For the text-containing cell, return its midpoint in [X, Y] coordinate format. 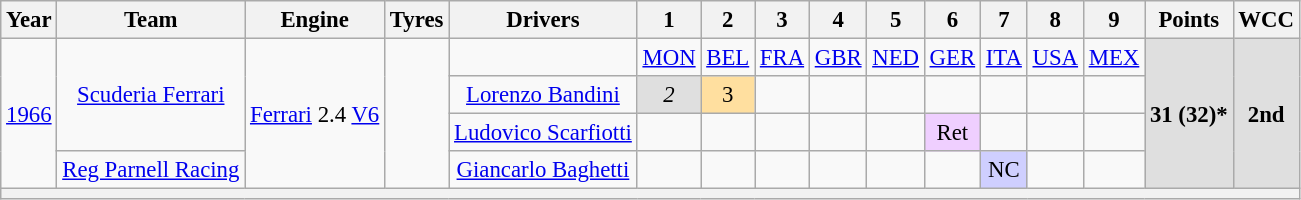
WCC [1266, 20]
USA [1055, 58]
Engine [315, 20]
1966 [29, 114]
Team [151, 20]
GBR [838, 58]
Ret [952, 133]
9 [1114, 20]
Points [1189, 20]
6 [952, 20]
FRA [782, 58]
Scuderia Ferrari [151, 96]
Ferrari 2.4 V6 [315, 114]
Drivers [543, 20]
2nd [1266, 114]
5 [896, 20]
MON [669, 58]
Reg Parnell Racing [151, 170]
Ludovico Scarfiotti [543, 133]
GER [952, 58]
NC [1004, 170]
Year [29, 20]
Tyres [417, 20]
BEL [728, 58]
Lorenzo Bandini [543, 95]
4 [838, 20]
7 [1004, 20]
NED [896, 58]
8 [1055, 20]
MEX [1114, 58]
ITA [1004, 58]
1 [669, 20]
Giancarlo Baghetti [543, 170]
31 (32)* [1189, 114]
